Locate the cell with the specified text and output its (X, Y) center coordinate. 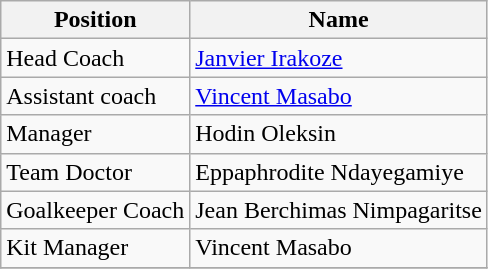
Hodin Oleksin (339, 134)
Eppaphrodite Ndayegamiye (339, 172)
Head Coach (96, 58)
Janvier Irakoze (339, 58)
Jean Berchimas Nimpagaritse (339, 210)
Name (339, 20)
Team Doctor (96, 172)
Position (96, 20)
Goalkeeper Coach (96, 210)
Assistant coach (96, 96)
Manager (96, 134)
Kit Manager (96, 248)
